For the text-containing cell, return its midpoint in [X, Y] coordinate format. 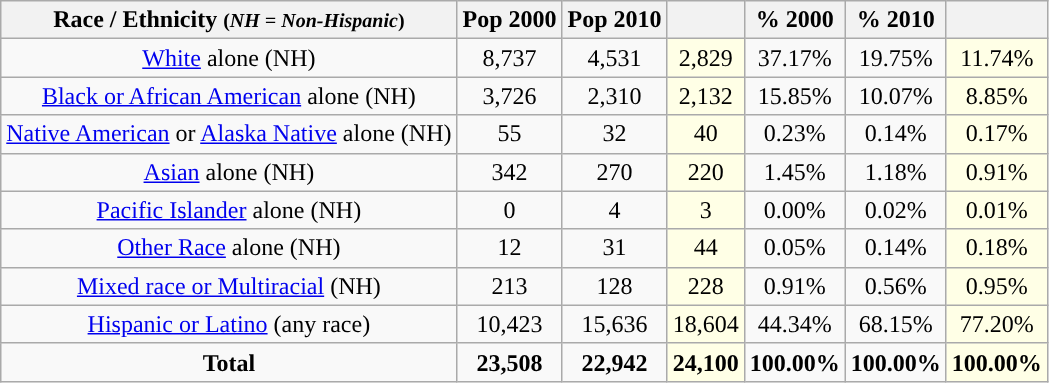
31 [614, 248]
270 [614, 172]
% 2010 [896, 20]
Race / Ethnicity (NH = Non-Hispanic) [229, 20]
18,604 [706, 324]
% 2000 [794, 20]
40 [706, 134]
1.45% [794, 172]
0 [510, 210]
19.75% [896, 58]
Total [229, 362]
2,132 [706, 96]
32 [614, 134]
10.07% [896, 96]
8,737 [510, 58]
0.95% [996, 286]
128 [614, 286]
0.23% [794, 134]
Pop 2000 [510, 20]
44.34% [794, 324]
Hispanic or Latino (any race) [229, 324]
3,726 [510, 96]
37.17% [794, 58]
White alone (NH) [229, 58]
24,100 [706, 362]
3 [706, 210]
228 [706, 286]
55 [510, 134]
Pop 2010 [614, 20]
0.17% [996, 134]
23,508 [510, 362]
12 [510, 248]
0.18% [996, 248]
0.00% [794, 210]
Native American or Alaska Native alone (NH) [229, 134]
1.18% [896, 172]
Black or African American alone (NH) [229, 96]
0.05% [794, 248]
Asian alone (NH) [229, 172]
77.20% [996, 324]
4,531 [614, 58]
4 [614, 210]
213 [510, 286]
22,942 [614, 362]
0.56% [896, 286]
2,310 [614, 96]
15,636 [614, 324]
0.02% [896, 210]
15.85% [794, 96]
Mixed race or Multiracial (NH) [229, 286]
0.01% [996, 210]
2,829 [706, 58]
11.74% [996, 58]
44 [706, 248]
68.15% [896, 324]
220 [706, 172]
8.85% [996, 96]
10,423 [510, 324]
Pacific Islander alone (NH) [229, 210]
342 [510, 172]
Other Race alone (NH) [229, 248]
